Return (x, y) of the center of cell containing provided text 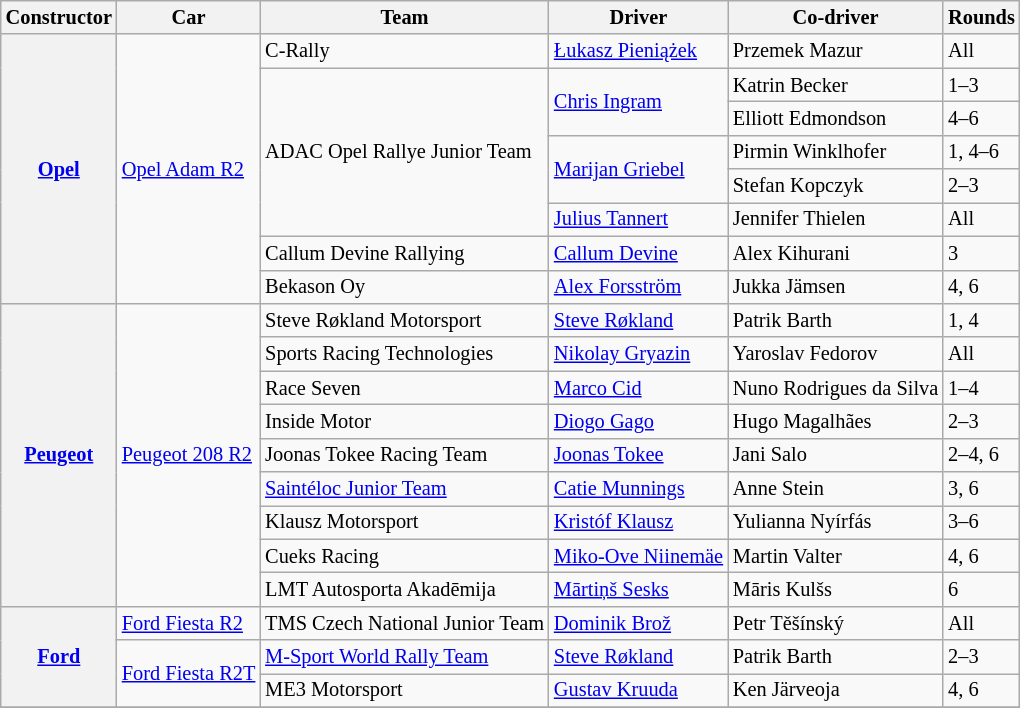
3–6 (982, 522)
Anne Stein (836, 489)
Jennifer Thielen (836, 219)
Māris Kulšs (836, 589)
Co-driver (836, 17)
Team (404, 17)
Dominik Brož (638, 623)
3, 6 (982, 489)
Marijan Griebel (638, 168)
Peugeot (59, 454)
Hugo Magalhães (836, 421)
6 (982, 589)
4–6 (982, 118)
Opel (59, 168)
Alex Forsström (638, 287)
Pirmin Winklhofer (836, 152)
1–4 (982, 388)
M-Sport World Rally Team (404, 657)
Constructor (59, 17)
Stefan Kopczyk (836, 186)
Joonas Tokee (638, 455)
Saintéloc Junior Team (404, 489)
Rounds (982, 17)
Mārtiņš Sesks (638, 589)
Driver (638, 17)
Yulianna Nyírfás (836, 522)
ADAC Opel Rallye Junior Team (404, 152)
Catie Munnings (638, 489)
Petr Těšínský (836, 623)
1, 4–6 (982, 152)
Diogo Gago (638, 421)
Race Seven (404, 388)
Ford (59, 656)
Opel Adam R2 (188, 168)
Chris Ingram (638, 102)
Ford Fiesta R2 (188, 623)
Yaroslav Fedorov (836, 354)
Ford Fiesta R2T (188, 674)
2–4, 6 (982, 455)
Bekason Oy (404, 287)
Elliott Edmondson (836, 118)
Inside Motor (404, 421)
Jukka Jämsen (836, 287)
Nikolay Gryazin (638, 354)
C-Rally (404, 51)
Ken Järveoja (836, 690)
1, 4 (982, 320)
Nuno Rodrigues da Silva (836, 388)
Julius Tannert (638, 219)
3 (982, 253)
Peugeot 208 R2 (188, 454)
Klausz Motorsport (404, 522)
Alex Kihurani (836, 253)
Car (188, 17)
1–3 (982, 85)
TMS Czech National Junior Team (404, 623)
Martin Valter (836, 556)
Jani Salo (836, 455)
Callum Devine (638, 253)
ME3 Motorsport (404, 690)
Gustav Kruuda (638, 690)
Kristóf Klausz (638, 522)
Callum Devine Rallying (404, 253)
Marco Cid (638, 388)
Cueks Racing (404, 556)
Sports Racing Technologies (404, 354)
Miko-Ove Niinemäe (638, 556)
Przemek Mazur (836, 51)
Łukasz Pieniążek (638, 51)
Joonas Tokee Racing Team (404, 455)
LMT Autosporta Akadēmija (404, 589)
Katrin Becker (836, 85)
Steve Røkland Motorsport (404, 320)
